Capture the cell that displays the provided text and extract its (x, y) central coordinate. 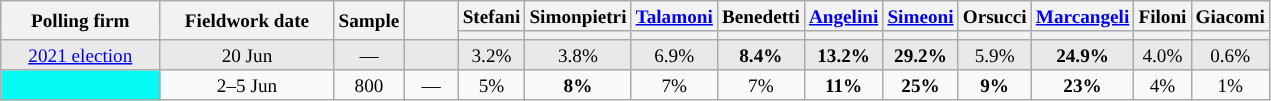
Benedetti (760, 16)
4.0% (1162, 55)
Giacomi (1230, 16)
24.9% (1082, 55)
2–5 Jun (247, 85)
23% (1082, 85)
Simonpietri (578, 16)
29.2% (920, 55)
Fieldwork date (247, 20)
2021 election (80, 55)
5.9% (994, 55)
8% (578, 85)
3.2% (492, 55)
25% (920, 85)
Marcangeli (1082, 16)
Filoni (1162, 16)
6.9% (674, 55)
9% (994, 85)
20 Jun (247, 55)
11% (843, 85)
8.4% (760, 55)
Sample (369, 20)
3.8% (578, 55)
Angelini (843, 16)
1% (1230, 85)
13.2% (843, 55)
0.6% (1230, 55)
Polling firm (80, 20)
4% (1162, 85)
Simeoni (920, 16)
800 (369, 85)
Orsucci (994, 16)
Stefani (492, 16)
Talamoni (674, 16)
5% (492, 85)
